Locate the cell with the specified text and output its (X, Y) center coordinate. 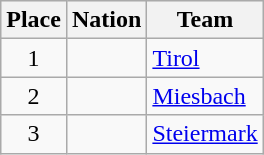
1 (34, 58)
3 (34, 134)
Nation (106, 20)
Tirol (205, 58)
2 (34, 96)
Place (34, 20)
Team (205, 20)
Miesbach (205, 96)
Steiermark (205, 134)
